Extract the (x, y) coordinate from the center of the cell holding the provided text.  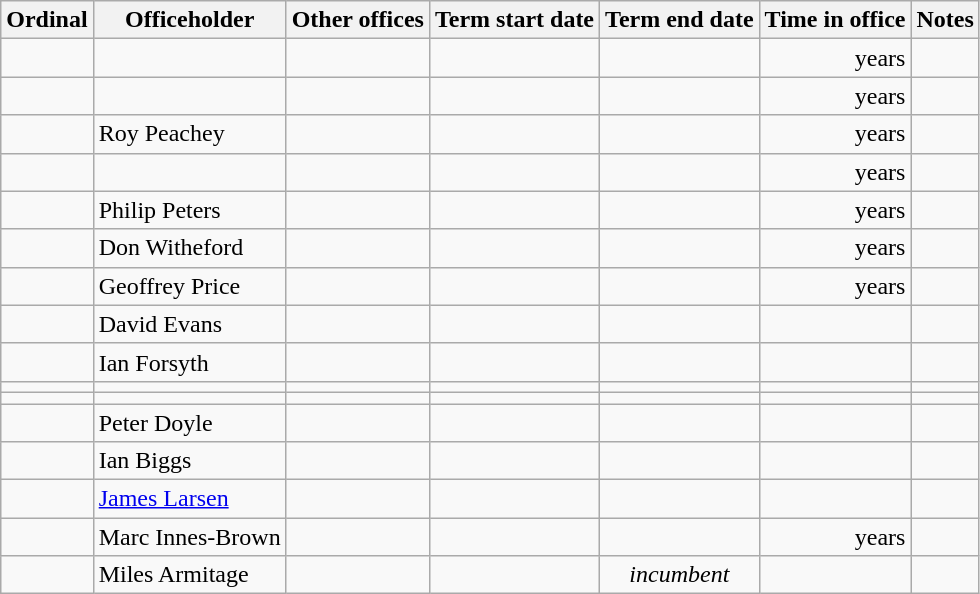
Officeholder (190, 20)
James Larsen (190, 499)
Ian Forsyth (190, 362)
Notes (945, 20)
Don Witheford (190, 248)
Geoffrey Price (190, 286)
Peter Doyle (190, 423)
Term end date (680, 20)
Roy Peachey (190, 134)
Miles Armitage (190, 575)
Marc Innes-Brown (190, 537)
Time in office (835, 20)
incumbent (680, 575)
Ian Biggs (190, 461)
Ordinal (47, 20)
Term start date (514, 20)
David Evans (190, 324)
Other offices (358, 20)
Philip Peters (190, 210)
